Capture the cell that displays the provided text and extract its [x, y] central coordinate. 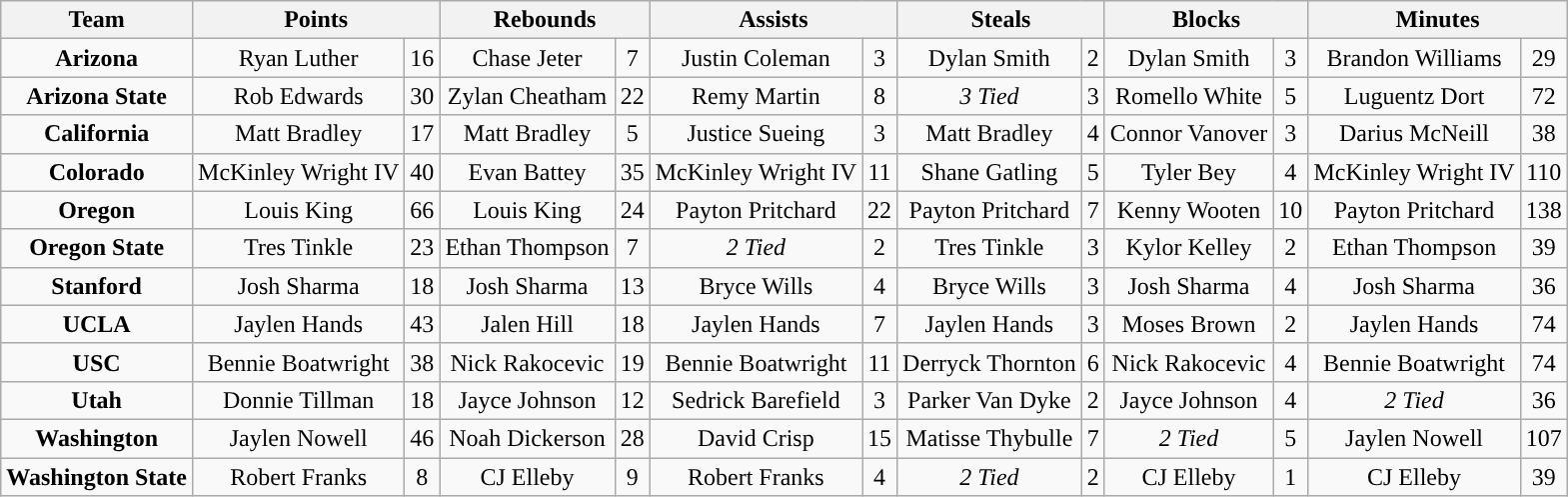
28 [632, 438]
Ryan Luther [299, 58]
10 [1291, 210]
16 [422, 58]
Justice Sueing [756, 134]
66 [422, 210]
3 Tied [989, 96]
9 [632, 477]
Tyler Bey [1189, 172]
40 [422, 172]
Connor Vanover [1189, 134]
Remy Martin [756, 96]
Donnie Tillman [299, 400]
Steals [1001, 20]
David Crisp [756, 438]
Team [97, 20]
Sedrick Barefield [756, 400]
Arizona [97, 58]
110 [1543, 172]
Points [316, 20]
Washington [97, 438]
17 [422, 134]
Kenny Wooten [1189, 210]
Rebounds [545, 20]
1 [1291, 477]
Blocks [1206, 20]
UCLA [97, 324]
Oregon [97, 210]
46 [422, 438]
6 [1093, 362]
Parker Van Dyke [989, 400]
Romello White [1189, 96]
Moses Brown [1189, 324]
35 [632, 172]
12 [632, 400]
19 [632, 362]
29 [1543, 58]
Matisse Thybulle [989, 438]
43 [422, 324]
Noah Dickerson [528, 438]
Assists [774, 20]
Chase Jeter [528, 58]
Derryck Thornton [989, 362]
Luguentz Dort [1414, 96]
13 [632, 286]
Utah [97, 400]
Rob Edwards [299, 96]
30 [422, 96]
138 [1543, 210]
Jalen Hill [528, 324]
USC [97, 362]
Zylan Cheatham [528, 96]
107 [1543, 438]
California [97, 134]
15 [879, 438]
24 [632, 210]
72 [1543, 96]
23 [422, 248]
Arizona State [97, 96]
Shane Gatling [989, 172]
Evan Battey [528, 172]
Washington State [97, 477]
Darius McNeill [1414, 134]
Minutes [1437, 20]
Stanford [97, 286]
Justin Coleman [756, 58]
Brandon Williams [1414, 58]
Oregon State [97, 248]
Kylor Kelley [1189, 248]
Colorado [97, 172]
